Determine the (x, y) coordinate at the center of the cell enclosing the given text.  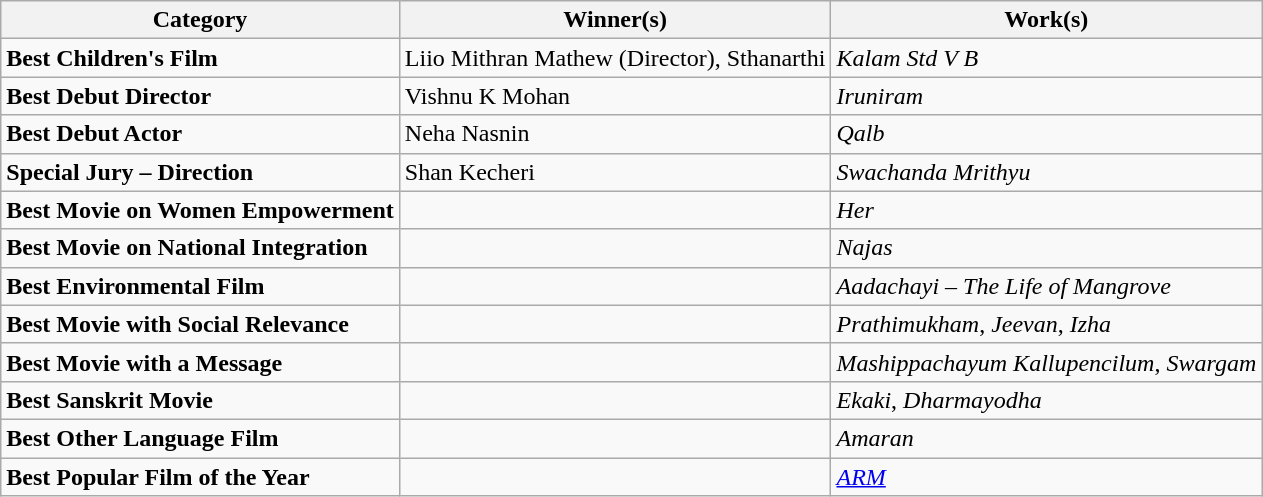
Liio Mithran Mathew (Director), Sthanarthi (615, 58)
Kalam Std V B (1046, 58)
Best Debut Director (200, 96)
Best Environmental Film (200, 286)
Best Debut Actor (200, 134)
Amaran (1046, 438)
Special Jury – Direction (200, 172)
Best Other Language Film (200, 438)
Her (1046, 210)
Mashippachayum Kallupencilum, Swargam (1046, 362)
Work(s) (1046, 20)
Best Movie with a Message (200, 362)
Najas (1046, 248)
Best Movie with Social Relevance (200, 324)
Best Movie on Women Empowerment (200, 210)
Prathimukham, Jeevan, Izha (1046, 324)
Vishnu K Mohan (615, 96)
Ekaki, Dharmayodha (1046, 400)
Category (200, 20)
Shan Kecheri (615, 172)
Winner(s) (615, 20)
Best Children's Film (200, 58)
Best Movie on National Integration (200, 248)
Neha Nasnin (615, 134)
Iruniram (1046, 96)
Swachanda Mrithyu (1046, 172)
ARM (1046, 477)
Best Popular Film of the Year (200, 477)
Qalb (1046, 134)
Aadachayi – The Life of Mangrove (1046, 286)
Best Sanskrit Movie (200, 400)
